Detect which cell encompasses the target text, then output its (X, Y) center coordinate. 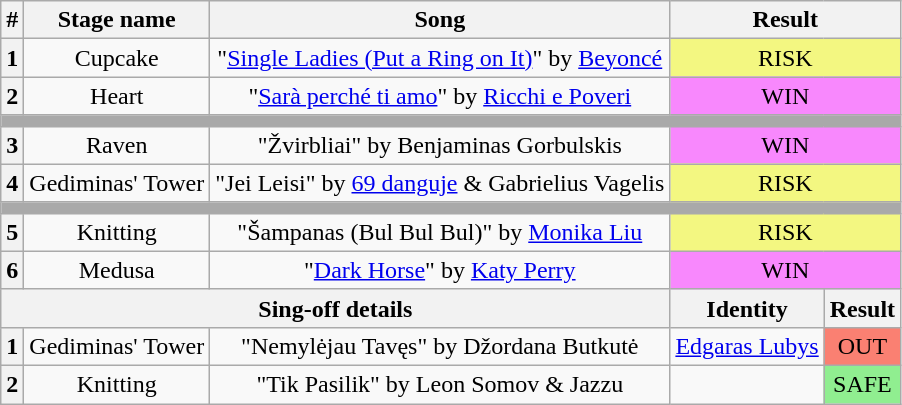
6 (12, 270)
"Sarà perché ti amo" by Ricchi e Poveri (440, 96)
"Tik Pasilik" by Leon Somov & Jazzu (440, 384)
Heart (117, 96)
3 (12, 145)
Cupcake (117, 58)
4 (12, 183)
SAFE (862, 384)
OUT (862, 346)
Stage name (117, 20)
"Žvirbliai" by Benjaminas Gorbulskis (440, 145)
"Single Ladies (Put a Ring on It)" by Beyoncé (440, 58)
# (12, 20)
"Nemylėjau Tavęs" by Džordana Butkutė (440, 346)
Medusa (117, 270)
"Šampanas (Bul Bul Bul)" by Monika Liu (440, 232)
Song (440, 20)
Sing-off details (336, 308)
Edgaras Lubys (747, 346)
5 (12, 232)
Raven (117, 145)
"Dark Horse" by Katy Perry (440, 270)
Identity (747, 308)
"Jei Leisi" by 69 danguje & Gabrielius Vagelis (440, 183)
